For the text-containing cell, return its midpoint in (X, Y) coordinate format. 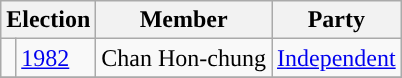
1982 (56, 58)
Member (184, 20)
Chan Hon-chung (184, 58)
Independent (337, 58)
Election (48, 20)
Party (337, 20)
